Capture the cell that displays the provided text and extract its (x, y) central coordinate. 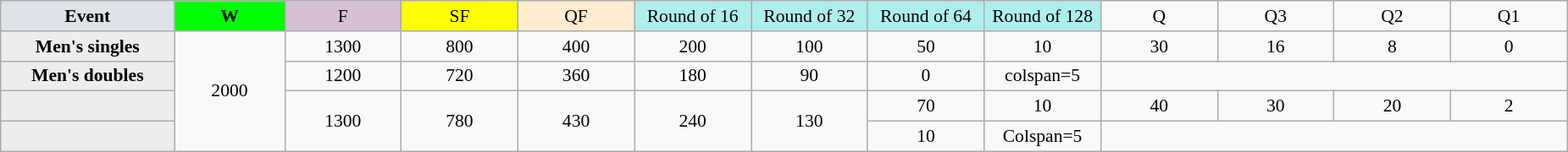
Round of 16 (693, 16)
QF (576, 16)
20 (1393, 106)
2 (1509, 106)
8 (1393, 46)
90 (809, 76)
430 (576, 122)
100 (809, 46)
2000 (230, 91)
400 (576, 46)
800 (460, 46)
200 (693, 46)
Q1 (1509, 16)
F (343, 16)
Q2 (1393, 16)
Round of 64 (926, 16)
50 (926, 46)
130 (809, 122)
720 (460, 76)
180 (693, 76)
SF (460, 16)
40 (1159, 106)
Round of 128 (1043, 16)
1200 (343, 76)
Event (88, 16)
360 (576, 76)
Q (1159, 16)
W (230, 16)
780 (460, 122)
70 (926, 106)
240 (693, 122)
colspan=5 (1043, 76)
Men's doubles (88, 76)
Men's singles (88, 46)
Q3 (1276, 16)
Colspan=5 (1043, 137)
16 (1276, 46)
Round of 32 (809, 16)
